Capture the cell that displays the provided text and extract its [x, y] central coordinate. 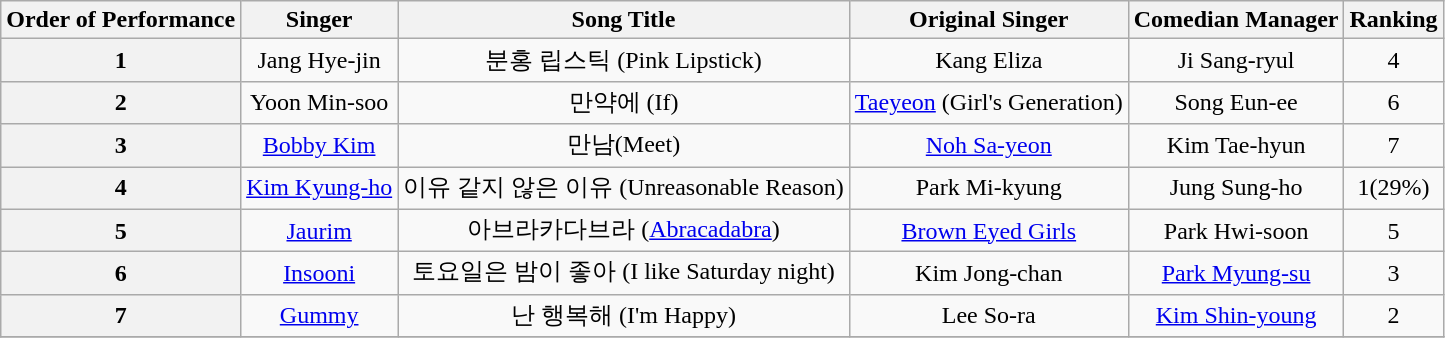
아브라카다브라 (Abracadabra) [624, 230]
Insooni [320, 274]
Kim Shin-young [1236, 316]
Jang Hye-jin [320, 60]
Song Eun-ee [1236, 102]
Park Myung-su [1236, 274]
Park Hwi-soon [1236, 230]
Taeyeon (Girl's Generation) [988, 102]
Kim Tae-hyun [1236, 146]
Original Singer [988, 20]
Kim Jong-chan [988, 274]
난 행복해 (I'm Happy) [624, 316]
Order of Performance [121, 20]
1(29%) [1394, 188]
Kim Kyung-ho [320, 188]
Kang Eliza [988, 60]
Gummy [320, 316]
토요일은 밤이 좋아 (I like Saturday night) [624, 274]
Brown Eyed Girls [988, 230]
Yoon Min-soo [320, 102]
Jung Sung-ho [1236, 188]
Jaurim [320, 230]
Song Title [624, 20]
1 [121, 60]
Noh Sa-yeon [988, 146]
만약에 (If) [624, 102]
Singer [320, 20]
Ji Sang-ryul [1236, 60]
Bobby Kim [320, 146]
Comedian Manager [1236, 20]
분홍 립스틱 (Pink Lipstick) [624, 60]
이유 같지 않은 이유 (Unreasonable Reason) [624, 188]
Park Mi-kyung [988, 188]
Ranking [1394, 20]
만남(Meet) [624, 146]
Lee So-ra [988, 316]
